Scan for the cell matching the given text and deliver its (x, y) coordinate at center. 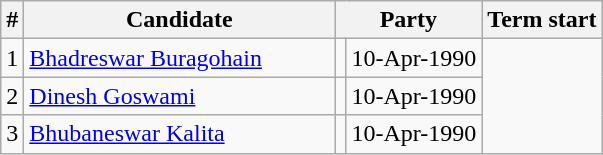
Bhubaneswar Kalita (180, 134)
Party (408, 20)
2 (12, 96)
1 (12, 58)
Term start (542, 20)
3 (12, 134)
Bhadreswar Buragohain (180, 58)
Dinesh Goswami (180, 96)
# (12, 20)
Candidate (180, 20)
